Search for the cell housing the specified text and yield its (x, y) center coordinate. 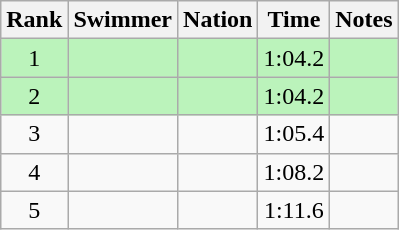
2 (34, 96)
5 (34, 210)
3 (34, 134)
Rank (34, 20)
4 (34, 172)
Notes (364, 20)
Time (294, 20)
1:05.4 (294, 134)
1 (34, 58)
1:08.2 (294, 172)
Swimmer (123, 20)
Nation (218, 20)
1:11.6 (294, 210)
